Capture the cell that displays the provided text and extract its (x, y) central coordinate. 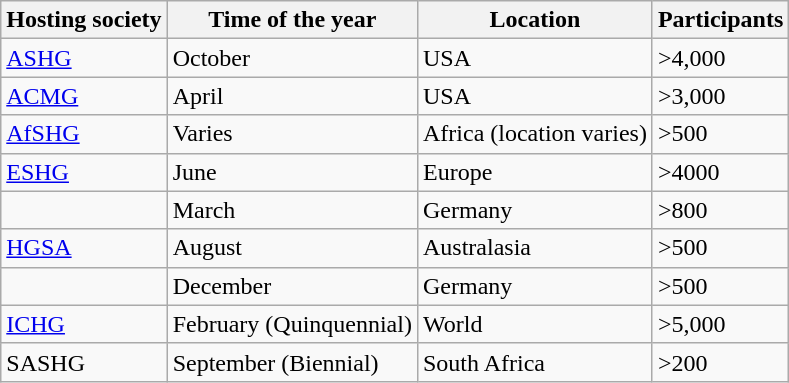
>4000 (720, 172)
Africa (location varies) (534, 134)
South Africa (534, 362)
>200 (720, 362)
Time of the year (292, 20)
June (292, 172)
ASHG (84, 58)
Varies (292, 134)
>4,000 (720, 58)
>800 (720, 210)
World (534, 324)
December (292, 286)
Participants (720, 20)
>3,000 (720, 96)
February (Quinquennial) (292, 324)
Australasia (534, 248)
ESHG (84, 172)
April (292, 96)
September (Biennial) (292, 362)
March (292, 210)
August (292, 248)
ICHG (84, 324)
SASHG (84, 362)
Europe (534, 172)
ACMG (84, 96)
Location (534, 20)
October (292, 58)
AfSHG (84, 134)
Hosting society (84, 20)
HGSA (84, 248)
>5,000 (720, 324)
